Scan for the cell matching the given text and deliver its (X, Y) coordinate at center. 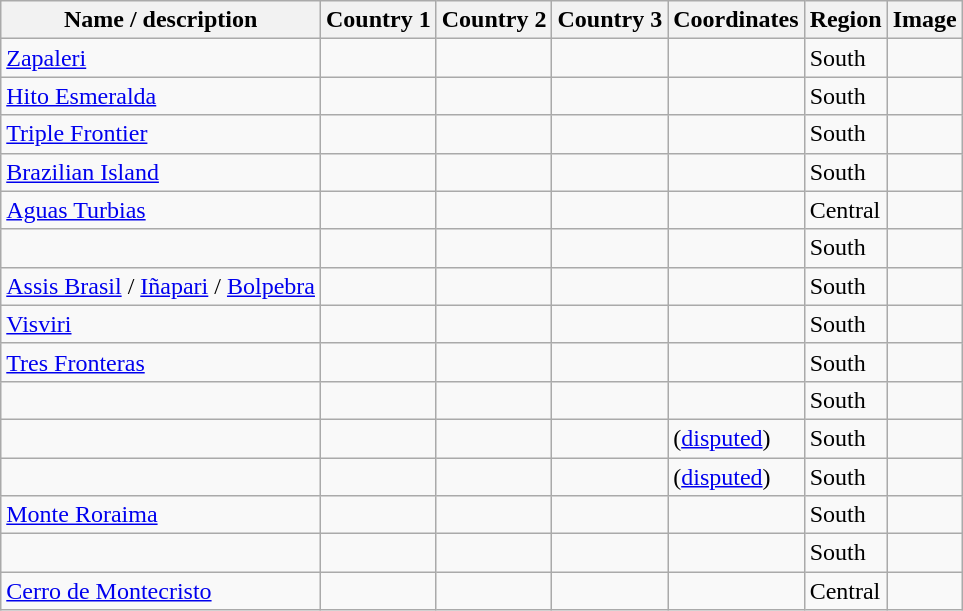
Country 3 (610, 20)
Assis Brasil / Iñapari / Bolpebra (161, 286)
Country 2 (494, 20)
Monte Roraima (161, 515)
Tres Fronteras (161, 362)
Image (924, 20)
Cerro de Montecristo (161, 591)
Coordinates (736, 20)
Brazilian Island (161, 172)
Name / description (161, 20)
Visviri (161, 324)
Country 1 (378, 20)
Region (846, 20)
Aguas Turbias (161, 210)
Hito Esmeralda (161, 96)
Zapaleri (161, 58)
Triple Frontier (161, 134)
